Return the (X, Y) coordinate for the center point of the cell that contains the specified text.  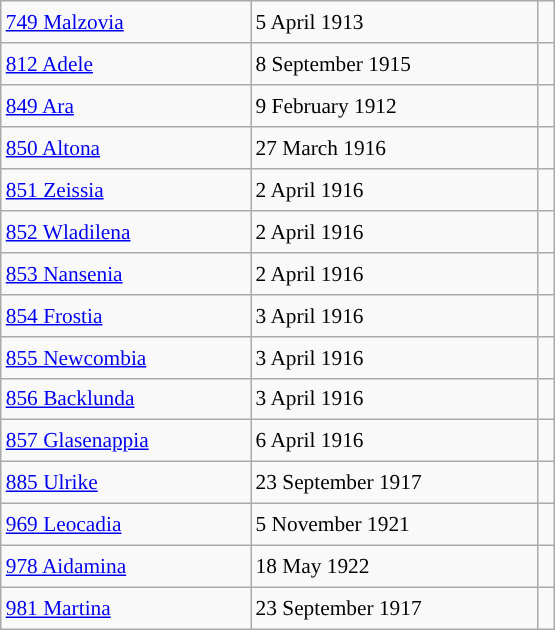
749 Malzovia (126, 22)
978 Aidamina (126, 567)
851 Zeissia (126, 190)
854 Frostia (126, 315)
18 May 1922 (395, 567)
969 Leocadia (126, 525)
849 Ara (126, 106)
27 March 1916 (395, 148)
857 Glasenappia (126, 441)
5 November 1921 (395, 525)
981 Martina (126, 608)
812 Adele (126, 64)
5 April 1913 (395, 22)
853 Nansenia (126, 273)
855 Newcombia (126, 357)
8 September 1915 (395, 64)
6 April 1916 (395, 441)
9 February 1912 (395, 106)
856 Backlunda (126, 399)
850 Altona (126, 148)
852 Wladilena (126, 232)
885 Ulrike (126, 483)
